Locate the cell with the specified text and output its (x, y) center coordinate. 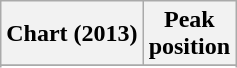
Chart (2013) (72, 34)
Peakposition (189, 34)
